Locate the cell with the specified text and output its [X, Y] center coordinate. 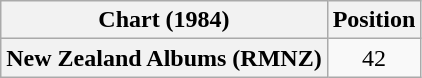
Chart (1984) [164, 20]
42 [374, 58]
Position [374, 20]
New Zealand Albums (RMNZ) [164, 58]
